For the text-containing cell, return its midpoint in [x, y] coordinate format. 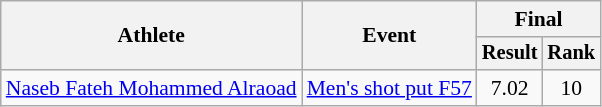
Event [390, 36]
Result [510, 54]
Rank [571, 54]
Athlete [152, 36]
Naseb Fateh Mohammed Alraoad [152, 88]
7.02 [510, 88]
Men's shot put F57 [390, 88]
Final [538, 19]
10 [571, 88]
